Find where the given text appears and provide that cell's center as (X, Y) coordinate. 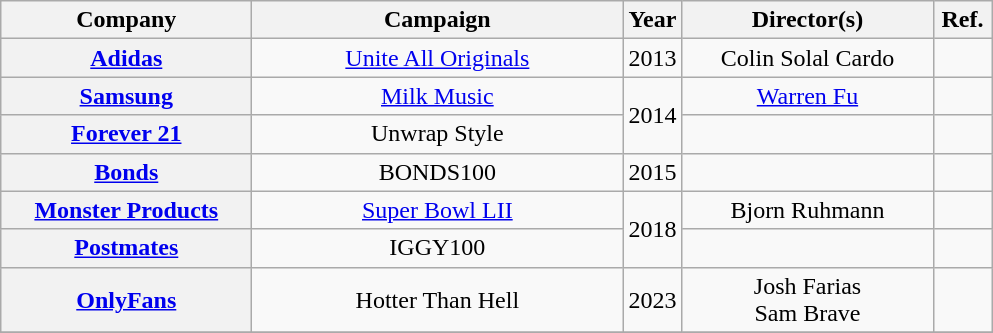
IGGY100 (438, 248)
Year (652, 20)
BONDS100 (438, 172)
Company (126, 20)
Monster Products (126, 210)
Hotter Than Hell (438, 300)
Bjorn Ruhmann (808, 210)
Samsung (126, 96)
Director(s) (808, 20)
Postmates (126, 248)
OnlyFans (126, 300)
Ref. (962, 20)
Adidas (126, 58)
Milk Music (438, 96)
2023 (652, 300)
Josh FariasSam Brave (808, 300)
2018 (652, 229)
2015 (652, 172)
Unite All Originals (438, 58)
Super Bowl LII (438, 210)
2013 (652, 58)
Warren Fu (808, 96)
2014 (652, 115)
Colin Solal Cardo (808, 58)
Campaign (438, 20)
Bonds (126, 172)
Unwrap Style (438, 134)
Forever 21 (126, 134)
